Output the [X, Y] coordinate of the center of the cell containing the given text.  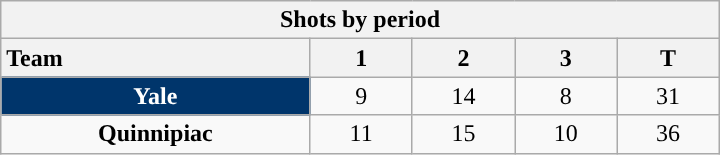
Team [156, 58]
8 [566, 96]
14 [463, 96]
T [668, 58]
10 [566, 134]
Quinnipiac [156, 134]
1 [361, 58]
31 [668, 96]
2 [463, 58]
15 [463, 134]
36 [668, 134]
9 [361, 96]
Yale [156, 96]
3 [566, 58]
11 [361, 134]
Shots by period [360, 20]
